Find where the given text appears and provide that cell's center as [X, Y] coordinate. 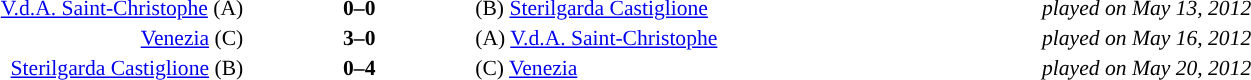
3–0 [359, 38]
(A) V.d.A. Saint-Christophe [756, 38]
